Identify which cell holds the provided text, then report its (X, Y) central coordinate. 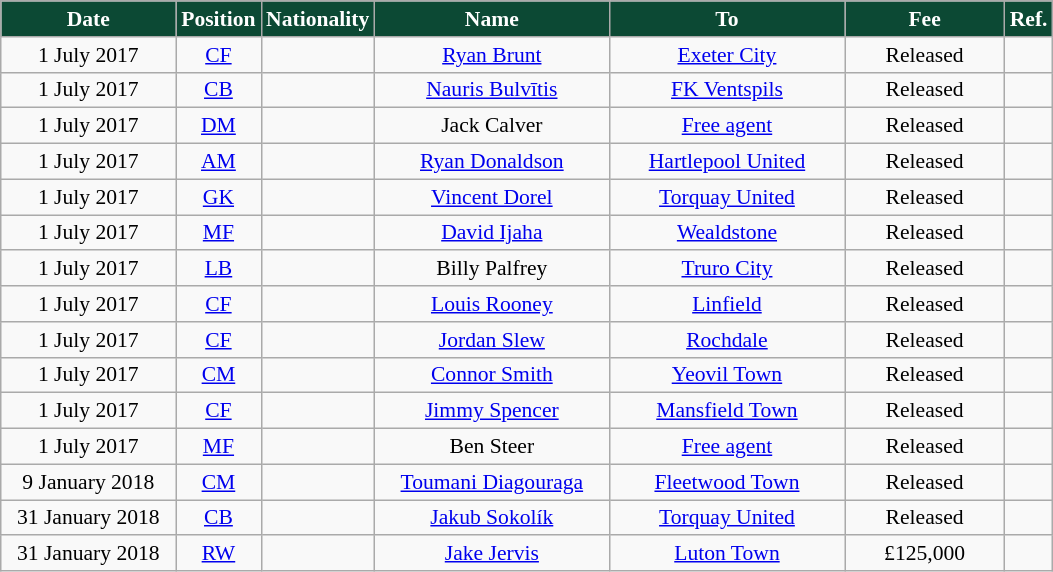
AM (218, 162)
Ryan Brunt (492, 55)
Jakub Sokolík (492, 518)
Fleetwood Town (726, 482)
Ryan Donaldson (492, 162)
Exeter City (726, 55)
Jordan Slew (492, 340)
Louis Rooney (492, 304)
Connor Smith (492, 375)
Jake Jervis (492, 554)
Truro City (726, 269)
Toumani Diagouraga (492, 482)
Mansfield Town (726, 411)
Luton Town (726, 554)
Nationality (318, 19)
Jimmy Spencer (492, 411)
Fee (925, 19)
Position (218, 19)
Jack Calver (492, 126)
DM (218, 126)
£125,000 (925, 554)
FK Ventspils (726, 90)
Linfield (726, 304)
9 January 2018 (88, 482)
Ref. (1029, 19)
Hartlepool United (726, 162)
Billy Palfrey (492, 269)
Nauris Bulvītis (492, 90)
Ben Steer (492, 447)
Name (492, 19)
Rochdale (726, 340)
David Ijaha (492, 233)
GK (218, 197)
Vincent Dorel (492, 197)
To (726, 19)
Date (88, 19)
LB (218, 269)
RW (218, 554)
Yeovil Town (726, 375)
Wealdstone (726, 233)
